Locate the cell with the specified text and output its (X, Y) center coordinate. 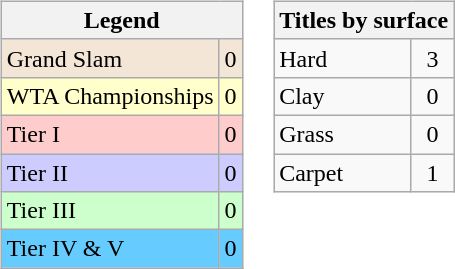
Tier IV & V (110, 249)
Carpet (343, 173)
WTA Championships (110, 96)
3 (432, 58)
Tier III (110, 211)
Tier I (110, 134)
Hard (343, 58)
Grand Slam (110, 58)
Clay (343, 96)
Tier II (110, 173)
Grass (343, 134)
Titles by surface (364, 20)
Legend (122, 20)
1 (432, 173)
